Return [X, Y] of the center of cell containing provided text 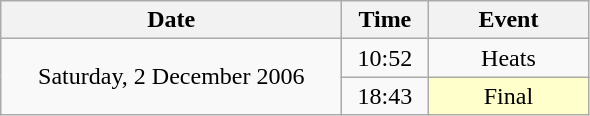
Time [385, 20]
Event [508, 20]
18:43 [385, 96]
10:52 [385, 58]
Saturday, 2 December 2006 [172, 77]
Date [172, 20]
Heats [508, 58]
Final [508, 96]
